Extract the (X, Y) coordinate from the center of the cell holding the provided text.  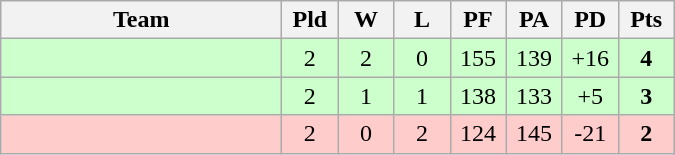
139 (534, 58)
L (422, 20)
4 (646, 58)
Team (142, 20)
133 (534, 96)
Pts (646, 20)
145 (534, 134)
124 (478, 134)
Pld (310, 20)
+5 (590, 96)
W (366, 20)
155 (478, 58)
+16 (590, 58)
3 (646, 96)
-21 (590, 134)
PA (534, 20)
138 (478, 96)
PF (478, 20)
PD (590, 20)
